Return (x, y) of the center of cell containing provided text 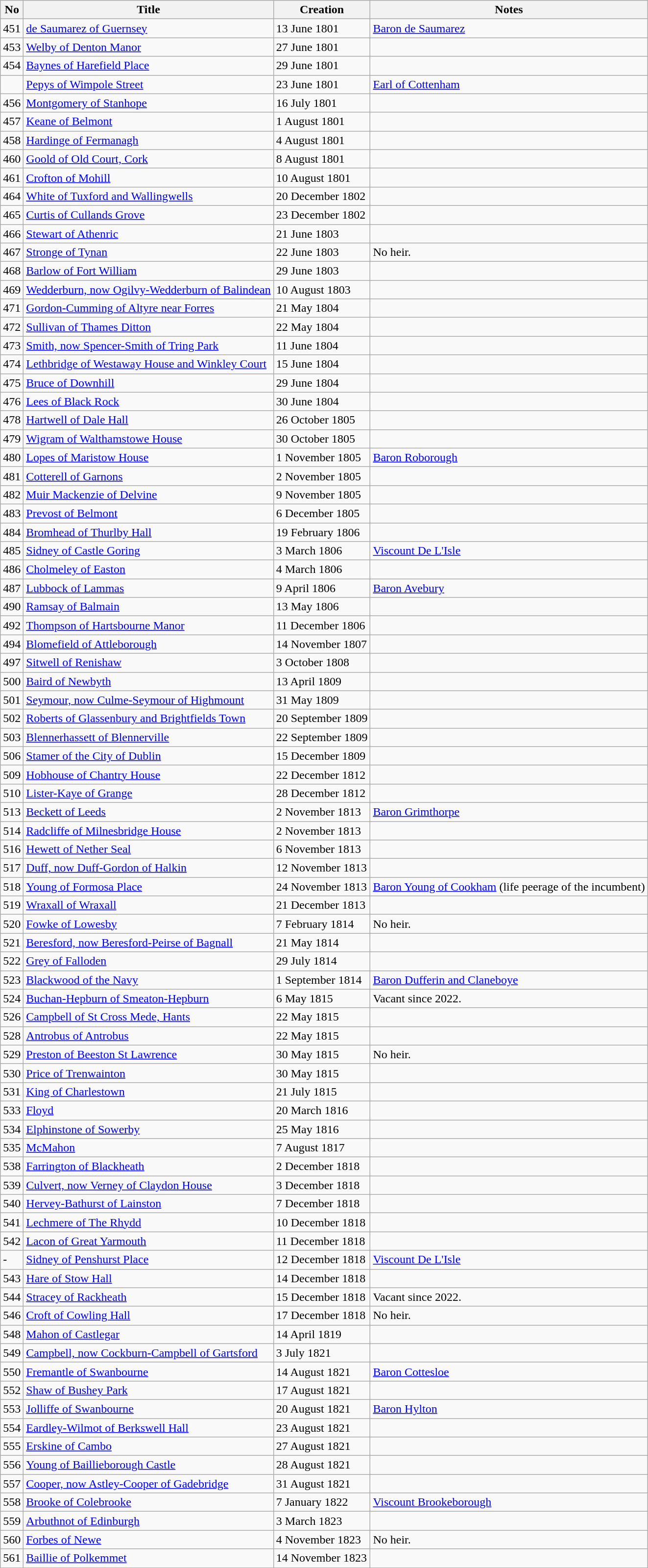
No (12, 10)
554 (12, 1428)
22 May 1804 (322, 327)
22 September 1809 (322, 737)
487 (12, 588)
481 (12, 476)
Keane of Belmont (148, 122)
21 June 1803 (322, 234)
556 (12, 1465)
Mahon of Castlegar (148, 1334)
Lethbridge of Westaway House and Winkley Court (148, 364)
Sidney of Penshurst Place (148, 1260)
Lopes of Maristow House (148, 457)
15 December 1809 (322, 756)
de Saumarez of Guernsey (148, 28)
Cotterell of Garnons (148, 476)
28 August 1821 (322, 1465)
510 (12, 793)
3 March 1823 (322, 1521)
Campbell of St Cross Mede, Hants (148, 1017)
Blennerhassett of Blennerville (148, 737)
1 August 1801 (322, 122)
29 July 1814 (322, 961)
497 (12, 663)
453 (12, 47)
546 (12, 1316)
521 (12, 943)
3 March 1806 (322, 551)
Elphinstone of Sowerby (148, 1129)
553 (12, 1409)
461 (12, 177)
517 (12, 868)
6 December 1805 (322, 513)
519 (12, 905)
471 (12, 308)
20 September 1809 (322, 719)
22 December 1812 (322, 774)
Ramsay of Balmain (148, 607)
9 November 1805 (322, 495)
529 (12, 1054)
513 (12, 812)
13 May 1806 (322, 607)
Forbes of Newe (148, 1540)
460 (12, 159)
1 November 1805 (322, 457)
29 June 1801 (322, 66)
Earl of Cottenham (509, 84)
Beresford, now Beresford-Peirse of Bagnall (148, 943)
Crofton of Mohill (148, 177)
Duff, now Duff-Gordon of Halkin (148, 868)
Bromhead of Thurlby Hall (148, 532)
6 November 1813 (322, 849)
14 August 1821 (322, 1371)
550 (12, 1371)
23 June 1801 (322, 84)
- (12, 1260)
Grey of Falloden (148, 961)
Hewett of Nether Seal (148, 849)
14 April 1819 (322, 1334)
Hobhouse of Chantry House (148, 774)
7 February 1814 (322, 924)
Farrington of Blackheath (148, 1167)
558 (12, 1502)
Baynes of Harefield Place (148, 66)
541 (12, 1222)
10 August 1803 (322, 290)
23 August 1821 (322, 1428)
29 June 1804 (322, 383)
473 (12, 346)
7 December 1818 (322, 1204)
1 September 1814 (322, 980)
523 (12, 980)
10 December 1818 (322, 1222)
516 (12, 849)
Baron Cottesloe (509, 1371)
Hare of Stow Hall (148, 1278)
Bruce of Downhill (148, 383)
Price of Trenwainton (148, 1073)
21 May 1804 (322, 308)
2 December 1818 (322, 1167)
Fowke of Lowesby (148, 924)
Title (148, 10)
Cholmeley of Easton (148, 570)
Notes (509, 10)
468 (12, 271)
12 November 1813 (322, 868)
3 October 1808 (322, 663)
9 April 1806 (322, 588)
6 May 1815 (322, 998)
Gordon-Cumming of Altyre near Forres (148, 308)
485 (12, 551)
22 June 1803 (322, 252)
520 (12, 924)
548 (12, 1334)
456 (12, 103)
518 (12, 887)
Baron Grimthorpe (509, 812)
451 (12, 28)
Campbell, now Cockburn-Campbell of Gartsford (148, 1353)
539 (12, 1185)
8 August 1801 (322, 159)
Eardley-Wilmot of Berkswell Hall (148, 1428)
Blomefield of Attleborough (148, 644)
7 January 1822 (322, 1502)
Young of Baillieborough Castle (148, 1465)
559 (12, 1521)
Wraxall of Wraxall (148, 905)
16 July 1801 (322, 103)
506 (12, 756)
21 December 1813 (322, 905)
Croft of Cowling Hall (148, 1316)
509 (12, 774)
Beckett of Leeds (148, 812)
480 (12, 457)
3 July 1821 (322, 1353)
543 (12, 1278)
454 (12, 66)
29 June 1803 (322, 271)
Creation (322, 10)
17 August 1821 (322, 1390)
483 (12, 513)
Cooper, now Astley-Cooper of Gadebridge (148, 1484)
Sitwell of Renishaw (148, 663)
Curtis of Cullands Grove (148, 215)
484 (12, 532)
Radcliffe of Milnesbridge House (148, 831)
492 (12, 625)
13 June 1801 (322, 28)
27 August 1821 (322, 1446)
Sidney of Castle Goring (148, 551)
Baron Dufferin and Claneboye (509, 980)
Arbuthnot of Edinburgh (148, 1521)
486 (12, 570)
Baron de Saumarez (509, 28)
Wedderburn, now Ogilvy-Wedderburn of Balindean (148, 290)
Stracey of Rackheath (148, 1297)
15 December 1818 (322, 1297)
457 (12, 122)
514 (12, 831)
530 (12, 1073)
31 August 1821 (322, 1484)
White of Tuxford and Wallingwells (148, 196)
464 (12, 196)
30 October 1805 (322, 439)
538 (12, 1167)
Baron Young of Cookham (life peerage of the incumbent) (509, 887)
10 August 1801 (322, 177)
Hardinge of Fermanagh (148, 140)
Brooke of Colebrooke (148, 1502)
Jolliffe of Swanbourne (148, 1409)
Lister-Kaye of Grange (148, 793)
2 November 1805 (322, 476)
20 March 1816 (322, 1110)
Baron Hylton (509, 1409)
Buchan-Hepburn of Smeaton-Hepburn (148, 998)
3 December 1818 (322, 1185)
Lees of Black Rock (148, 401)
494 (12, 644)
540 (12, 1204)
19 February 1806 (322, 532)
Viscount Brookeborough (509, 1502)
25 May 1816 (322, 1129)
Roberts of Glassenbury and Brightfields Town (148, 719)
474 (12, 364)
21 July 1815 (322, 1092)
544 (12, 1297)
30 June 1804 (322, 401)
11 June 1804 (322, 346)
552 (12, 1390)
4 August 1801 (322, 140)
Fremantle of Swanbourne (148, 1371)
14 November 1807 (322, 644)
Stronge of Tynan (148, 252)
Baillie of Polkemmet (148, 1558)
7 August 1817 (322, 1148)
27 June 1801 (322, 47)
466 (12, 234)
Floyd (148, 1110)
522 (12, 961)
469 (12, 290)
11 December 1818 (322, 1241)
Pepys of Wimpole Street (148, 84)
458 (12, 140)
475 (12, 383)
Smith, now Spencer-Smith of Tring Park (148, 346)
Baron Roborough (509, 457)
531 (12, 1092)
15 June 1804 (322, 364)
Baird of Newbyth (148, 681)
478 (12, 420)
Shaw of Bushey Park (148, 1390)
Prevost of Belmont (148, 513)
Preston of Beeston St Lawrence (148, 1054)
557 (12, 1484)
Baron Avebury (509, 588)
Lechmere of The Rhydd (148, 1222)
Culvert, now Verney of Claydon House (148, 1185)
28 December 1812 (322, 793)
31 May 1809 (322, 700)
Lacon of Great Yarmouth (148, 1241)
Blackwood of the Navy (148, 980)
Wigram of Walthamstowe House (148, 439)
472 (12, 327)
524 (12, 998)
467 (12, 252)
17 December 1818 (322, 1316)
Hartwell of Dale Hall (148, 420)
Young of Formosa Place (148, 887)
549 (12, 1353)
500 (12, 681)
560 (12, 1540)
561 (12, 1558)
Thompson of Hartsbourne Manor (148, 625)
535 (12, 1148)
14 December 1818 (322, 1278)
503 (12, 737)
Erskine of Cambo (148, 1446)
482 (12, 495)
20 August 1821 (322, 1409)
490 (12, 607)
McMahon (148, 1148)
Muir Mackenzie of Delvine (148, 495)
Seymour, now Culme-Seymour of Highmount (148, 700)
21 May 1814 (322, 943)
528 (12, 1036)
King of Charlestown (148, 1092)
555 (12, 1446)
14 November 1823 (322, 1558)
20 December 1802 (322, 196)
534 (12, 1129)
13 April 1809 (322, 681)
526 (12, 1017)
476 (12, 401)
4 March 1806 (322, 570)
Montgomery of Stanhope (148, 103)
465 (12, 215)
12 December 1818 (322, 1260)
533 (12, 1110)
26 October 1805 (322, 420)
11 December 1806 (322, 625)
501 (12, 700)
502 (12, 719)
Goold of Old Court, Cork (148, 159)
479 (12, 439)
Stewart of Athenric (148, 234)
542 (12, 1241)
Antrobus of Antrobus (148, 1036)
23 December 1802 (322, 215)
Hervey-Bathurst of Lainston (148, 1204)
Sullivan of Thames Ditton (148, 327)
Stamer of the City of Dublin (148, 756)
4 November 1823 (322, 1540)
Welby of Denton Manor (148, 47)
24 November 1813 (322, 887)
Barlow of Fort William (148, 271)
Lubbock of Lammas (148, 588)
